Provide the [X, Y] coordinate of the cell's center where the given text is located.  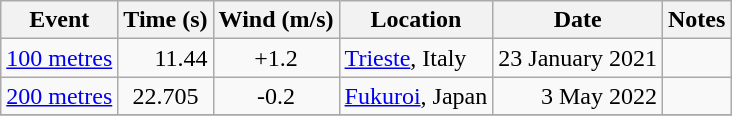
Fukuroi, Japan [416, 96]
3 May 2022 [578, 96]
Location [416, 20]
Event [60, 20]
+1.2 [276, 58]
Wind (m/s) [276, 20]
-0.2 [276, 96]
Notes [696, 20]
Trieste, Italy [416, 58]
100 metres [60, 58]
Time (s) [166, 20]
22.705 [166, 96]
200 metres [60, 96]
11.44 [166, 58]
23 January 2021 [578, 58]
Date [578, 20]
